Pinpoint the cell where the given text exists, returning its [X, Y] midpoint coordinate. 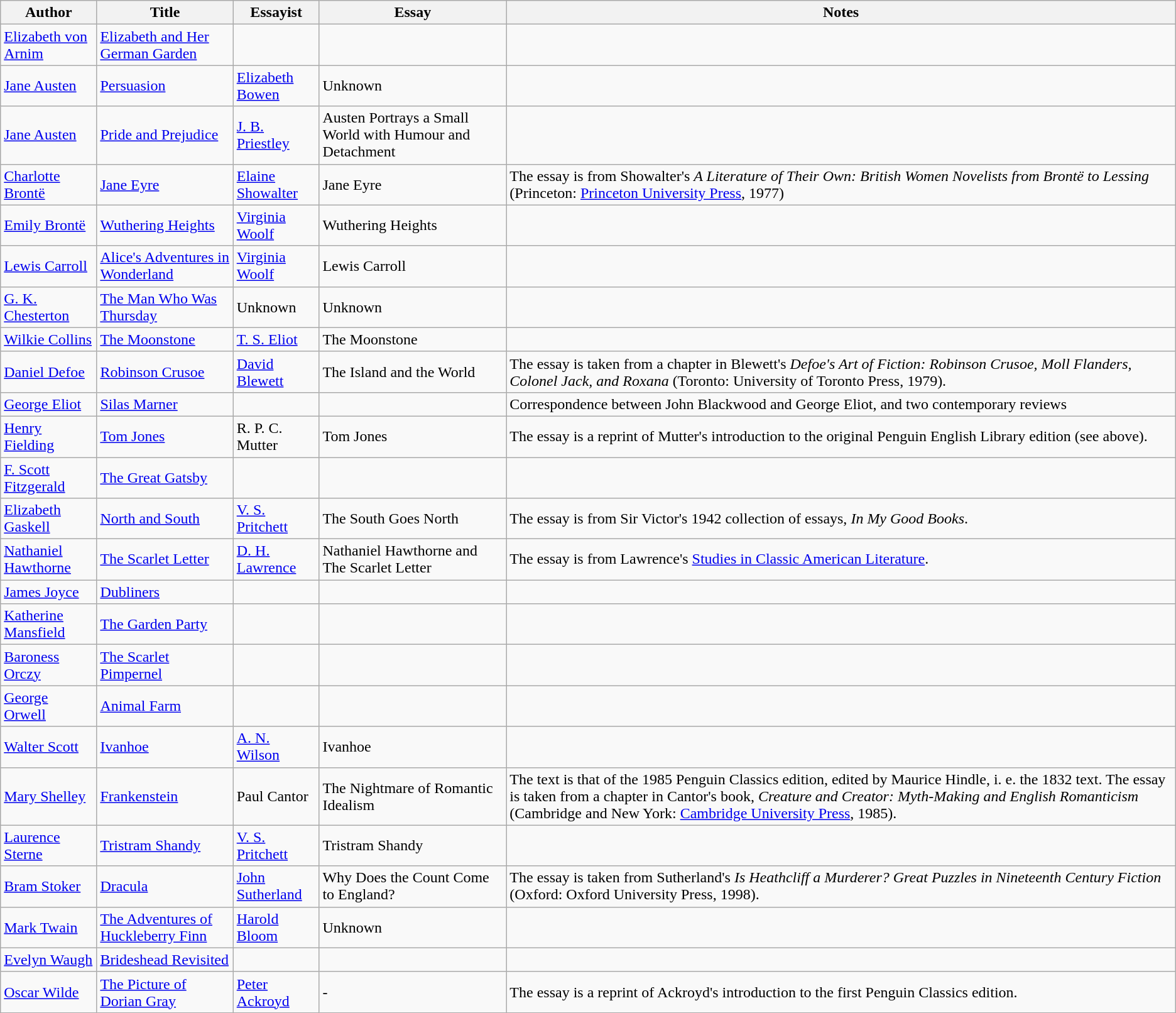
Notes [841, 13]
The Garden Party [165, 625]
Austen Portrays a Small World with Humour and Detachment [413, 135]
- [413, 992]
Mary Shelley [49, 796]
The essay is a reprint of Ackroyd's introduction to the first Penguin Classics edition. [841, 992]
Nathaniel Hawthorne and The Scarlet Letter [413, 559]
The Great Gatsby [165, 478]
G. K. Chesterton [49, 307]
Paul Cantor [276, 796]
The Scarlet Letter [165, 559]
Essay [413, 13]
Nathaniel Hawthorne [49, 559]
Henry Fielding [49, 436]
Evelyn Waugh [49, 960]
Charlotte Brontë [49, 185]
Essayist [276, 13]
Mark Twain [49, 928]
The Nightmare of Romantic Idealism [413, 796]
Persuasion [165, 85]
Daniel Defoe [49, 372]
Elizabeth von Arnim [49, 45]
Harold Bloom [276, 928]
Elizabeth Gaskell [49, 519]
The Picture of Dorian Gray [165, 992]
The Man Who Was Thursday [165, 307]
The essay is from Showalter's A Literature of Their Own: British Women Novelists from Brontë to Lessing (Princeton: Princeton University Press, 1977) [841, 185]
Why Does the Count Come to England? [413, 886]
The essay is from Sir Victor's 1942 collection of essays, In My Good Books. [841, 519]
D. H. Lawrence [276, 559]
North and South [165, 519]
T. S. Eliot [276, 339]
George Orwell [49, 706]
Brideshead Revisited [165, 960]
Laurence Sterne [49, 846]
Title [165, 13]
The essay is taken from Sutherland's Is Heathcliff a Murderer? Great Puzzles in Nineteenth Century Fiction (Oxford: Oxford University Press, 1998). [841, 886]
Emily Brontë [49, 225]
Walter Scott [49, 747]
Robinson Crusoe [165, 372]
The Scarlet Pimpernel [165, 665]
The South Goes North [413, 519]
John Sutherland [276, 886]
Baroness Orczy [49, 665]
Alice's Adventures in Wonderland [165, 266]
Dracula [165, 886]
Pride and Prejudice [165, 135]
Katherine Mansfield [49, 625]
Dubliners [165, 592]
Author [49, 13]
The essay is from Lawrence's Studies in Classic American Literature. [841, 559]
Bram Stoker [49, 886]
F. Scott Fitzgerald [49, 478]
Wilkie Collins [49, 339]
J. B. Priestley [276, 135]
Elaine Showalter [276, 185]
Peter Ackroyd [276, 992]
Elizabeth Bowen [276, 85]
Animal Farm [165, 706]
The Adventures of Huckleberry Finn [165, 928]
Frankenstein [165, 796]
R. P. C. Mutter [276, 436]
The essay is a reprint of Mutter's introduction to the original Penguin English Library edition (see above). [841, 436]
A. N. Wilson [276, 747]
James Joyce [49, 592]
George Eliot [49, 404]
Correspondence between John Blackwood and George Eliot, and two contemporary reviews [841, 404]
Elizabeth and Her German Garden [165, 45]
David Blewett [276, 372]
Silas Marner [165, 404]
The Island and the World [413, 372]
Oscar Wilde [49, 992]
